From the cell containing the given text, extract its center point as [x, y] coordinate. 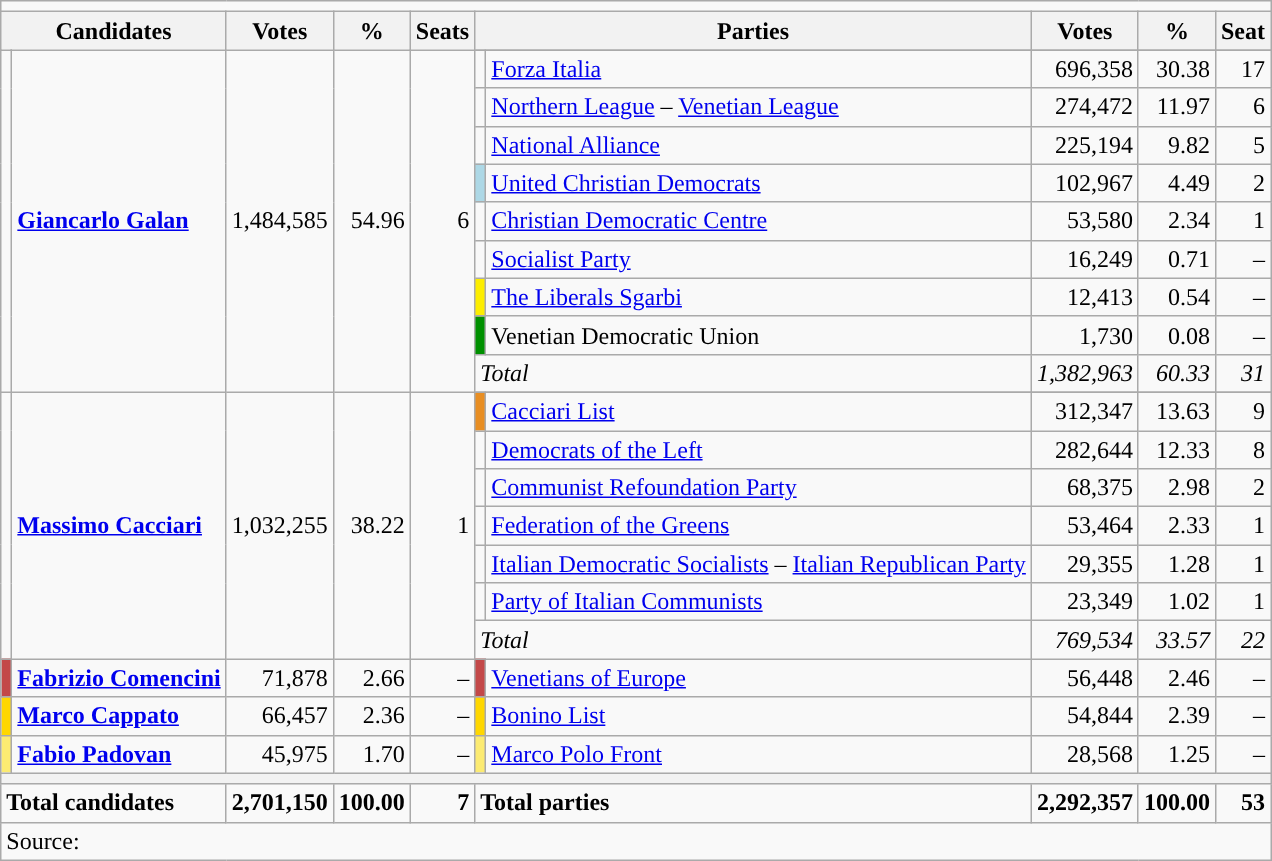
Forza Italia [759, 69]
696,358 [1084, 69]
Italian Democratic Socialists – Italian Republican Party [759, 564]
5 [1242, 145]
United Christian Democrats [759, 183]
Communist Refoundation Party [759, 488]
8 [1242, 449]
2,292,357 [1084, 803]
11.97 [1176, 107]
Total parties [754, 803]
Party of Italian Communists [759, 602]
9 [1242, 411]
National Alliance [759, 145]
53,464 [1084, 526]
54,844 [1084, 716]
Parties [754, 31]
38.22 [372, 525]
225,194 [1084, 145]
Marco Polo Front [759, 754]
Candidates [114, 31]
Seat [1242, 31]
Fabrizio Comencini [119, 678]
Democrats of the Left [759, 449]
Venetian Democratic Union [759, 335]
274,472 [1084, 107]
1.02 [1176, 602]
16,249 [1084, 259]
53,580 [1084, 221]
2.46 [1176, 678]
2.98 [1176, 488]
Fabio Padovan [119, 754]
12.33 [1176, 449]
1,730 [1084, 335]
Venetians of Europe [759, 678]
Bonino List [759, 716]
Cacciari List [759, 411]
29,355 [1084, 564]
Federation of the Greens [759, 526]
2.39 [1176, 716]
23,349 [1084, 602]
Total candidates [114, 803]
Northern League – Venetian League [759, 107]
2.36 [372, 716]
45,975 [280, 754]
31 [1242, 373]
Christian Democratic Centre [759, 221]
4.49 [1176, 183]
1.70 [372, 754]
769,534 [1084, 640]
1.25 [1176, 754]
Source: [636, 841]
56,448 [1084, 678]
1.28 [1176, 564]
Massimo Cacciari [119, 525]
102,967 [1084, 183]
312,347 [1084, 411]
282,644 [1084, 449]
66,457 [280, 716]
60.33 [1176, 373]
12,413 [1084, 297]
54.96 [372, 222]
33.57 [1176, 640]
1,382,963 [1084, 373]
9.82 [1176, 145]
The Liberals Sgarbi [759, 297]
Seats [442, 31]
1,484,585 [280, 222]
0.08 [1176, 335]
2,701,150 [280, 803]
53 [1242, 803]
Socialist Party [759, 259]
1,032,255 [280, 525]
0.54 [1176, 297]
0.71 [1176, 259]
2.34 [1176, 221]
22 [1242, 640]
2.66 [372, 678]
Marco Cappato [119, 716]
17 [1242, 69]
2.33 [1176, 526]
Giancarlo Galan [119, 222]
7 [442, 803]
28,568 [1084, 754]
13.63 [1176, 411]
68,375 [1084, 488]
30.38 [1176, 69]
71,878 [280, 678]
